Return the (X, Y) coordinate for the center point of the cell that contains the specified text.  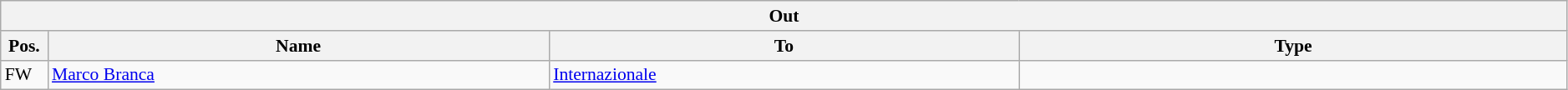
Internazionale (784, 75)
Pos. (24, 46)
Out (784, 16)
Name (298, 46)
Marco Branca (298, 75)
To (784, 46)
Type (1293, 46)
FW (24, 75)
